Extract the (X, Y) coordinate from the center of the cell holding the provided text.  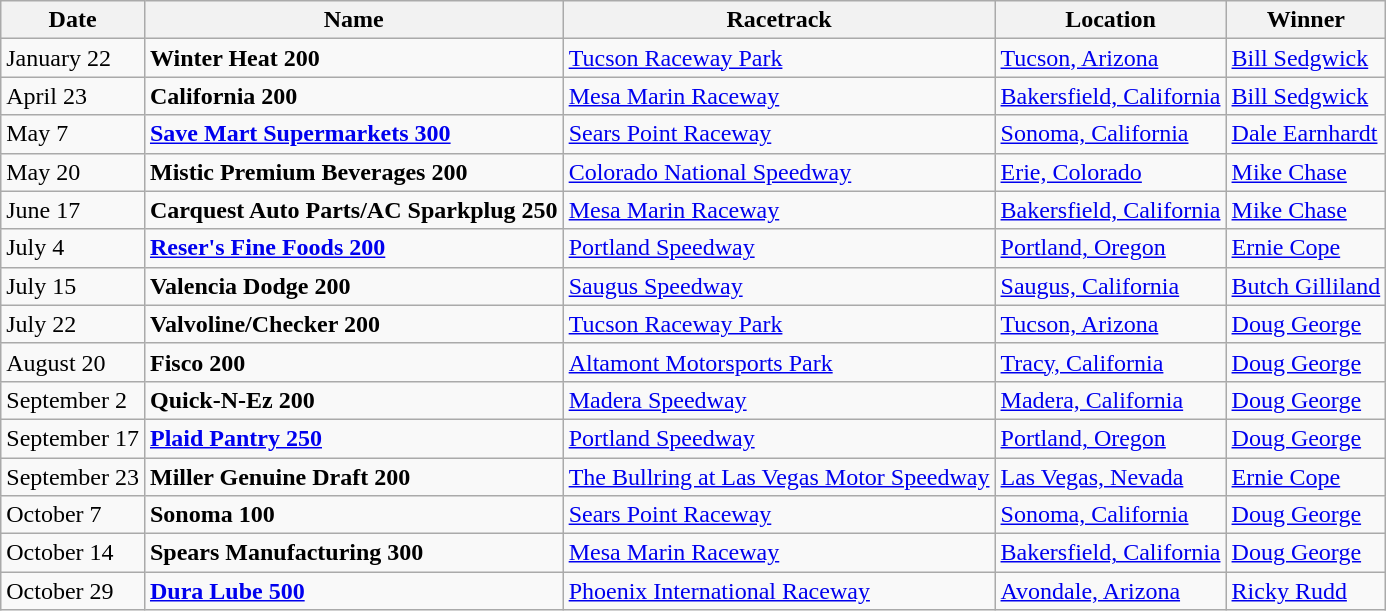
Butch Gilliland (1306, 286)
October 14 (73, 553)
Madera, California (1110, 400)
September 17 (73, 438)
Winter Heat 200 (354, 58)
Avondale, Arizona (1110, 591)
September 2 (73, 400)
July 15 (73, 286)
Sonoma 100 (354, 515)
Valencia Dodge 200 (354, 286)
May 7 (73, 134)
August 20 (73, 362)
The Bullring at Las Vegas Motor Speedway (779, 477)
Carquest Auto Parts/AC Sparkplug 250 (354, 210)
Plaid Pantry 250 (354, 438)
July 4 (73, 248)
May 20 (73, 172)
Date (73, 20)
Racetrack (779, 20)
California 200 (354, 96)
Spears Manufacturing 300 (354, 553)
Miller Genuine Draft 200 (354, 477)
October 7 (73, 515)
Valvoline/Checker 200 (354, 324)
Erie, Colorado (1110, 172)
Mistic Premium Beverages 200 (354, 172)
Colorado National Speedway (779, 172)
Save Mart Supermarkets 300 (354, 134)
Phoenix International Raceway (779, 591)
Location (1110, 20)
Las Vegas, Nevada (1110, 477)
Tracy, California (1110, 362)
Dale Earnhardt (1306, 134)
October 29 (73, 591)
September 23 (73, 477)
Winner (1306, 20)
Saugus Speedway (779, 286)
June 17 (73, 210)
Name (354, 20)
Dura Lube 500 (354, 591)
April 23 (73, 96)
Fisco 200 (354, 362)
Ricky Rudd (1306, 591)
Quick-N-Ez 200 (354, 400)
Madera Speedway (779, 400)
July 22 (73, 324)
Altamont Motorsports Park (779, 362)
January 22 (73, 58)
Saugus, California (1110, 286)
Reser's Fine Foods 200 (354, 248)
